Search for the cell housing the specified text and yield its (x, y) center coordinate. 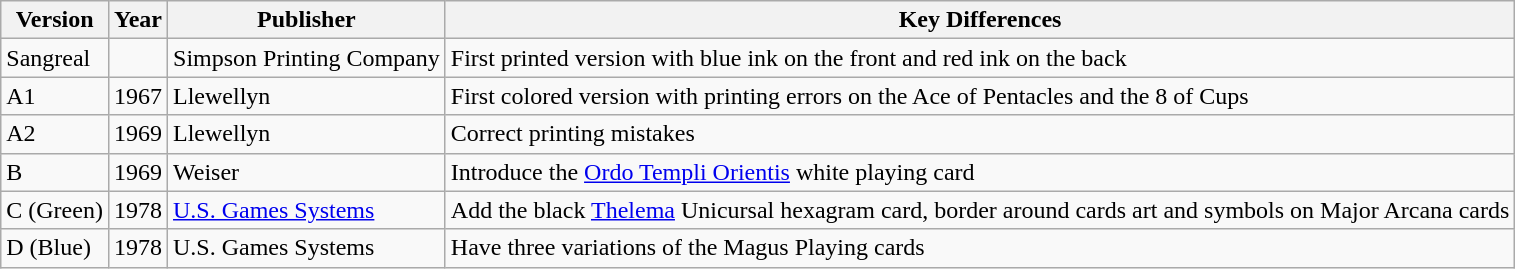
Sangreal (55, 58)
Correct printing mistakes (980, 134)
A1 (55, 96)
Year (138, 20)
Weiser (307, 172)
Have three variations of the Magus Playing cards (980, 248)
Add the black Thelema Unicursal hexagram card, border around cards art and symbols on Major Arcana cards (980, 210)
First colored version with printing errors on the Ace of Pentacles and the 8 of Cups (980, 96)
Introduce the Ordo Templi Orientis white playing card (980, 172)
Key Differences (980, 20)
First printed version with blue ink on the front and red ink on the back (980, 58)
Version (55, 20)
1967 (138, 96)
Publisher (307, 20)
Simpson Printing Company (307, 58)
A2 (55, 134)
C (Green) (55, 210)
D (Blue) (55, 248)
B (55, 172)
